Locate the cell with the specified text and output its [X, Y] center coordinate. 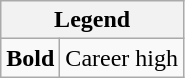
Bold [30, 58]
Career high [122, 58]
Legend [92, 20]
